Output the (X, Y) coordinate of the center of the cell containing the given text.  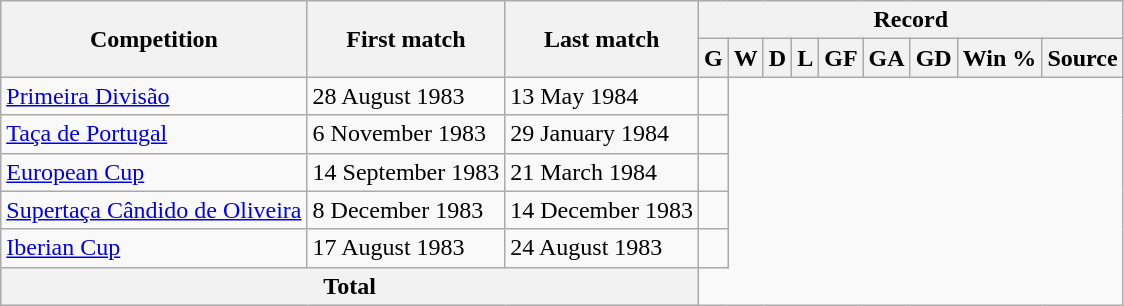
Supertaça Cândido de Oliveira (154, 210)
Record (910, 20)
14 December 1983 (602, 210)
13 May 1984 (602, 96)
17 August 1983 (406, 248)
21 March 1984 (602, 172)
Source (1082, 58)
Primeira Divisão (154, 96)
GA (886, 58)
European Cup (154, 172)
Iberian Cup (154, 248)
8 December 1983 (406, 210)
First match (406, 39)
Win % (1000, 58)
14 September 1983 (406, 172)
24 August 1983 (602, 248)
GD (934, 58)
Last match (602, 39)
L (806, 58)
Competition (154, 39)
D (777, 58)
Total (350, 286)
6 November 1983 (406, 134)
GF (841, 58)
G (713, 58)
29 January 1984 (602, 134)
Taça de Portugal (154, 134)
28 August 1983 (406, 96)
W (746, 58)
